Pinpoint the cell where the given text exists, returning its [X, Y] midpoint coordinate. 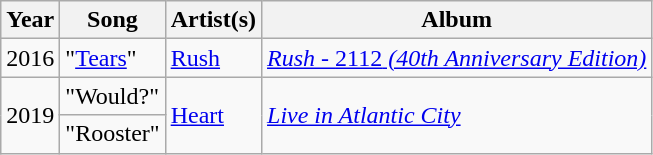
"Tears" [112, 58]
"Rooster" [112, 134]
Live in Atlantic City [457, 115]
Album [457, 20]
Song [112, 20]
2019 [30, 115]
Rush [213, 58]
Artist(s) [213, 20]
2016 [30, 58]
Rush - 2112 (40th Anniversary Edition) [457, 58]
Year [30, 20]
"Would?" [112, 96]
Heart [213, 115]
